Identify which cell holds the provided text, then report its (x, y) central coordinate. 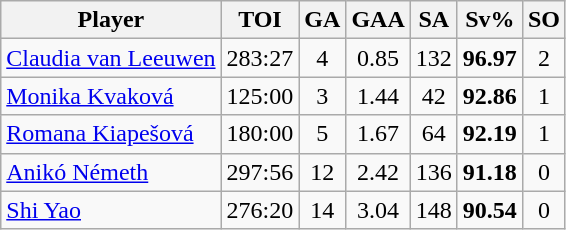
4 (322, 58)
Shi Yao (111, 210)
1.44 (378, 96)
Player (111, 20)
276:20 (260, 210)
2.42 (378, 172)
GAA (378, 20)
42 (434, 96)
SA (434, 20)
91.18 (490, 172)
Sv% (490, 20)
96.97 (490, 58)
132 (434, 58)
92.86 (490, 96)
5 (322, 134)
1.67 (378, 134)
283:27 (260, 58)
64 (434, 134)
3.04 (378, 210)
Anikó Németh (111, 172)
SO (544, 20)
Claudia van Leeuwen (111, 58)
297:56 (260, 172)
TOI (260, 20)
92.19 (490, 134)
0.85 (378, 58)
125:00 (260, 96)
3 (322, 96)
2 (544, 58)
90.54 (490, 210)
148 (434, 210)
136 (434, 172)
12 (322, 172)
Monika Kvaková (111, 96)
180:00 (260, 134)
14 (322, 210)
Romana Kiapešová (111, 134)
GA (322, 20)
